Determine the [X, Y] coordinate at the center of the cell enclosing the given text.  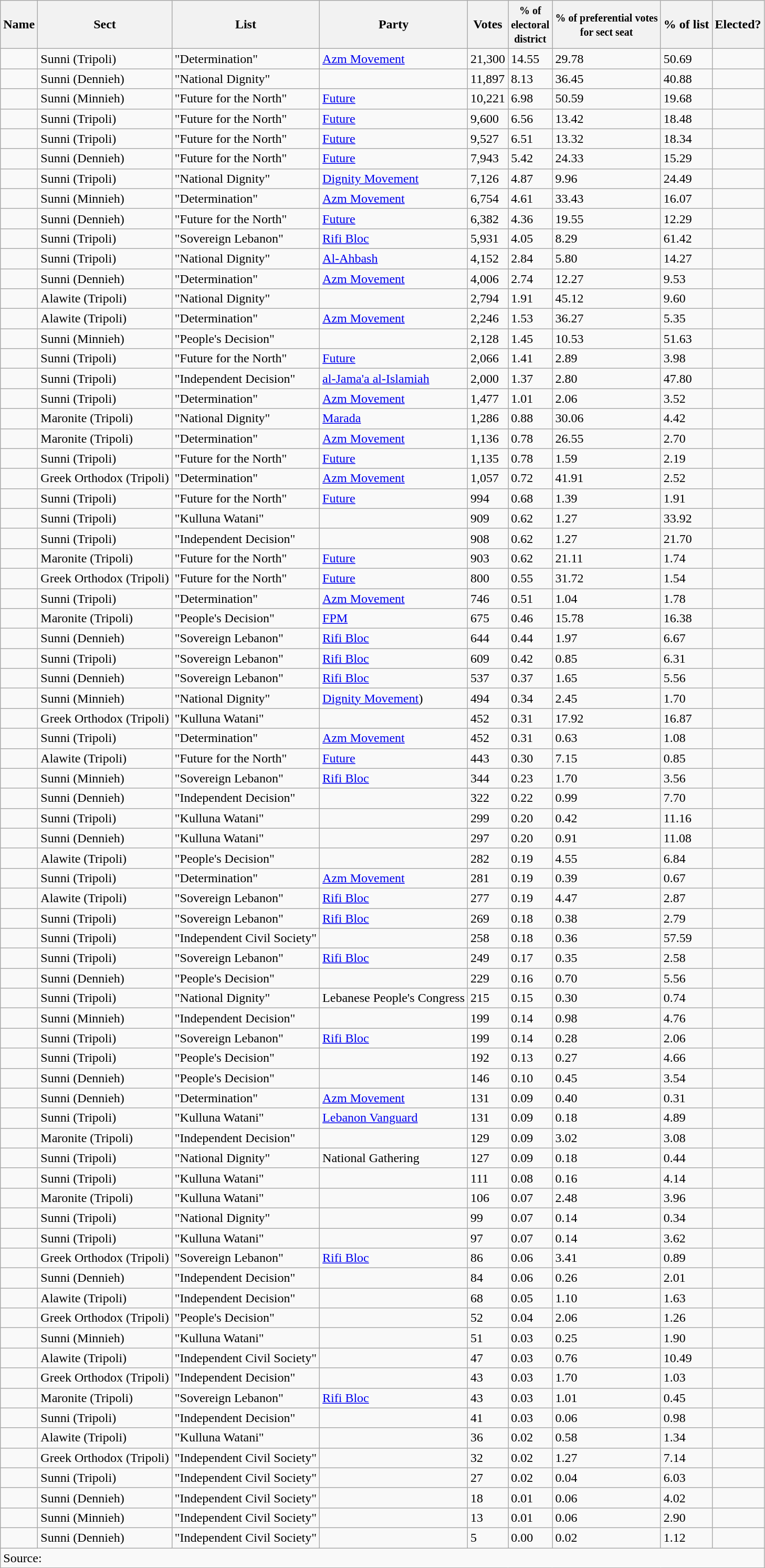
7.15 [606, 758]
4.14 [686, 1178]
Elected? [738, 25]
1.45 [530, 339]
2,246 [488, 319]
6.56 [530, 119]
281 [488, 878]
0.63 [606, 738]
2.89 [606, 359]
443 [488, 758]
0.27 [606, 1058]
0.13 [530, 1058]
1.26 [686, 1318]
269 [488, 918]
322 [488, 798]
0.15 [530, 998]
52 [488, 1318]
0.74 [686, 998]
FPM [394, 619]
33.43 [606, 198]
Dignity Movement [394, 179]
4.42 [686, 419]
4,006 [488, 279]
32 [488, 1458]
97 [488, 1238]
1.74 [686, 558]
6,382 [488, 218]
3.52 [686, 399]
0.05 [530, 1298]
2.87 [686, 898]
Lebanese People's Congress [394, 998]
3.98 [686, 359]
146 [488, 1078]
18.34 [686, 139]
9.53 [686, 279]
10.53 [606, 339]
5.35 [686, 319]
4.87 [530, 179]
1,286 [488, 419]
5.42 [530, 159]
5,931 [488, 238]
2.79 [686, 918]
6.31 [686, 658]
994 [488, 498]
List [246, 25]
4.89 [686, 1118]
903 [488, 558]
2.90 [686, 1518]
6.67 [686, 639]
0.38 [606, 918]
36.45 [606, 79]
29.78 [606, 59]
3.54 [686, 1078]
6.84 [686, 858]
21.70 [686, 538]
0.89 [686, 1258]
36.27 [606, 319]
1.03 [686, 1378]
1,135 [488, 458]
31.72 [606, 578]
282 [488, 858]
2,128 [488, 339]
% of preferential votesfor sect seat [606, 25]
41.91 [606, 478]
21.11 [606, 558]
61.42 [686, 238]
2.80 [606, 379]
40.88 [686, 79]
0.22 [530, 798]
7,126 [488, 179]
11.08 [686, 838]
11.16 [686, 818]
Name [19, 25]
2.70 [686, 438]
0.28 [606, 1038]
249 [488, 958]
3.02 [606, 1138]
127 [488, 1158]
1.53 [530, 319]
Dignity Movement) [394, 698]
1,057 [488, 478]
51.63 [686, 339]
0.67 [686, 878]
Lebanon Vanguard [394, 1118]
192 [488, 1058]
86 [488, 1258]
0.08 [530, 1178]
1.08 [686, 738]
0.72 [530, 478]
% ofelectoraldistrict [530, 25]
2.84 [530, 258]
277 [488, 898]
2.52 [686, 478]
45.12 [606, 299]
24.49 [686, 179]
19.55 [606, 218]
16.87 [686, 718]
494 [488, 698]
2.19 [686, 458]
0.25 [606, 1338]
4.55 [606, 858]
57.59 [686, 938]
8.13 [530, 79]
1,477 [488, 399]
0.17 [530, 958]
7,943 [488, 159]
0.68 [530, 498]
13.42 [606, 119]
4.47 [606, 898]
4.36 [530, 218]
19.68 [686, 99]
30.06 [606, 419]
51 [488, 1338]
9.96 [606, 179]
106 [488, 1198]
84 [488, 1278]
0.58 [606, 1438]
2,000 [488, 379]
258 [488, 938]
675 [488, 619]
68 [488, 1298]
1.12 [686, 1538]
644 [488, 639]
21,300 [488, 59]
9.60 [686, 299]
2.01 [686, 1278]
6.03 [686, 1478]
0.55 [530, 578]
14.55 [530, 59]
2.58 [686, 958]
7.14 [686, 1458]
1.78 [686, 598]
1.39 [606, 498]
47.80 [686, 379]
4.05 [530, 238]
0.23 [530, 778]
0.26 [606, 1278]
537 [488, 678]
15.78 [606, 619]
National Gathering [394, 1158]
3.62 [686, 1238]
609 [488, 658]
0.36 [606, 938]
1.37 [530, 379]
6.98 [530, 99]
9,527 [488, 139]
129 [488, 1138]
0.00 [530, 1538]
6,754 [488, 198]
16.07 [686, 198]
4.66 [686, 1058]
0.35 [606, 958]
1.97 [606, 639]
12.27 [606, 279]
344 [488, 778]
27 [488, 1478]
0.76 [606, 1358]
2.74 [530, 279]
4.02 [686, 1498]
10.49 [686, 1358]
0.37 [530, 678]
3.41 [606, 1258]
0.51 [530, 598]
4.76 [686, 1018]
1,136 [488, 438]
2,794 [488, 299]
1.10 [606, 1298]
1.04 [606, 598]
9,600 [488, 119]
5 [488, 1538]
7.70 [686, 798]
17.92 [606, 718]
3.56 [686, 778]
0.99 [606, 798]
16.38 [686, 619]
1.34 [686, 1438]
1.41 [530, 359]
4,152 [488, 258]
18.48 [686, 119]
13 [488, 1518]
99 [488, 1218]
6.51 [530, 139]
50.69 [686, 59]
12.29 [686, 218]
Source: [382, 1558]
15.29 [686, 159]
1.63 [686, 1298]
26.55 [606, 438]
41 [488, 1418]
1.59 [606, 458]
10,221 [488, 99]
0.70 [606, 978]
11,897 [488, 79]
24.33 [606, 159]
1.65 [606, 678]
50.59 [606, 99]
111 [488, 1178]
8.29 [606, 238]
229 [488, 978]
1.90 [686, 1338]
5.80 [606, 258]
2,066 [488, 359]
33.92 [686, 518]
14.27 [686, 258]
Al-Ahbash [394, 258]
746 [488, 598]
% of list [686, 25]
Sect [105, 25]
908 [488, 538]
299 [488, 818]
1.54 [686, 578]
Marada [394, 419]
3.96 [686, 1198]
0.39 [606, 878]
0.46 [530, 619]
297 [488, 838]
0.91 [606, 838]
Party [394, 25]
36 [488, 1438]
0.88 [530, 419]
0.40 [606, 1098]
215 [488, 998]
2.48 [606, 1198]
al-Jama'a al-Islamiah [394, 379]
4.61 [530, 198]
18 [488, 1498]
Votes [488, 25]
909 [488, 518]
3.08 [686, 1138]
0.10 [530, 1078]
13.32 [606, 139]
47 [488, 1358]
800 [488, 578]
2.45 [606, 698]
